For the text-containing cell, return its midpoint in [x, y] coordinate format. 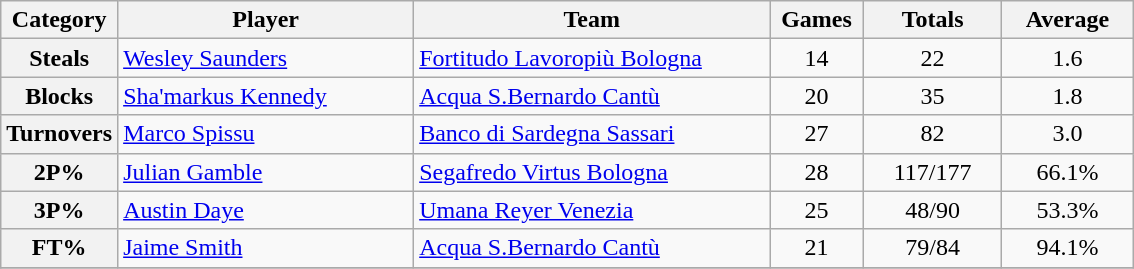
2P% [60, 172]
Turnovers [60, 134]
FT% [60, 248]
Austin Daye [266, 210]
Jaime Smith [266, 248]
Category [60, 20]
Fortitudo Lavoropiù Bologna [592, 58]
Julian Gamble [266, 172]
53.3% [1068, 210]
Banco di Sardegna Sassari [592, 134]
Games [817, 20]
Marco Spissu [266, 134]
3.0 [1068, 134]
117/177 [932, 172]
79/84 [932, 248]
Team [592, 20]
Wesley Saunders [266, 58]
48/90 [932, 210]
Sha'markus Kennedy [266, 96]
35 [932, 96]
1.6 [1068, 58]
20 [817, 96]
66.1% [1068, 172]
22 [932, 58]
27 [817, 134]
Umana Reyer Venezia [592, 210]
3P% [60, 210]
25 [817, 210]
1.8 [1068, 96]
Totals [932, 20]
Segafredo Virtus Bologna [592, 172]
Blocks [60, 96]
28 [817, 172]
Average [1068, 20]
Steals [60, 58]
14 [817, 58]
21 [817, 248]
94.1% [1068, 248]
82 [932, 134]
Player [266, 20]
